For the text-containing cell, return its midpoint in (x, y) coordinate format. 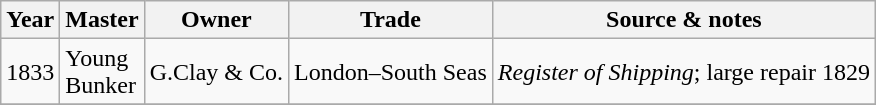
Year (30, 20)
London–South Seas (391, 72)
G.Clay & Co. (216, 72)
Master (102, 20)
Register of Shipping; large repair 1829 (684, 72)
1833 (30, 72)
YoungBunker (102, 72)
Source & notes (684, 20)
Owner (216, 20)
Trade (391, 20)
